Locate the cell with the specified text and output its [x, y] center coordinate. 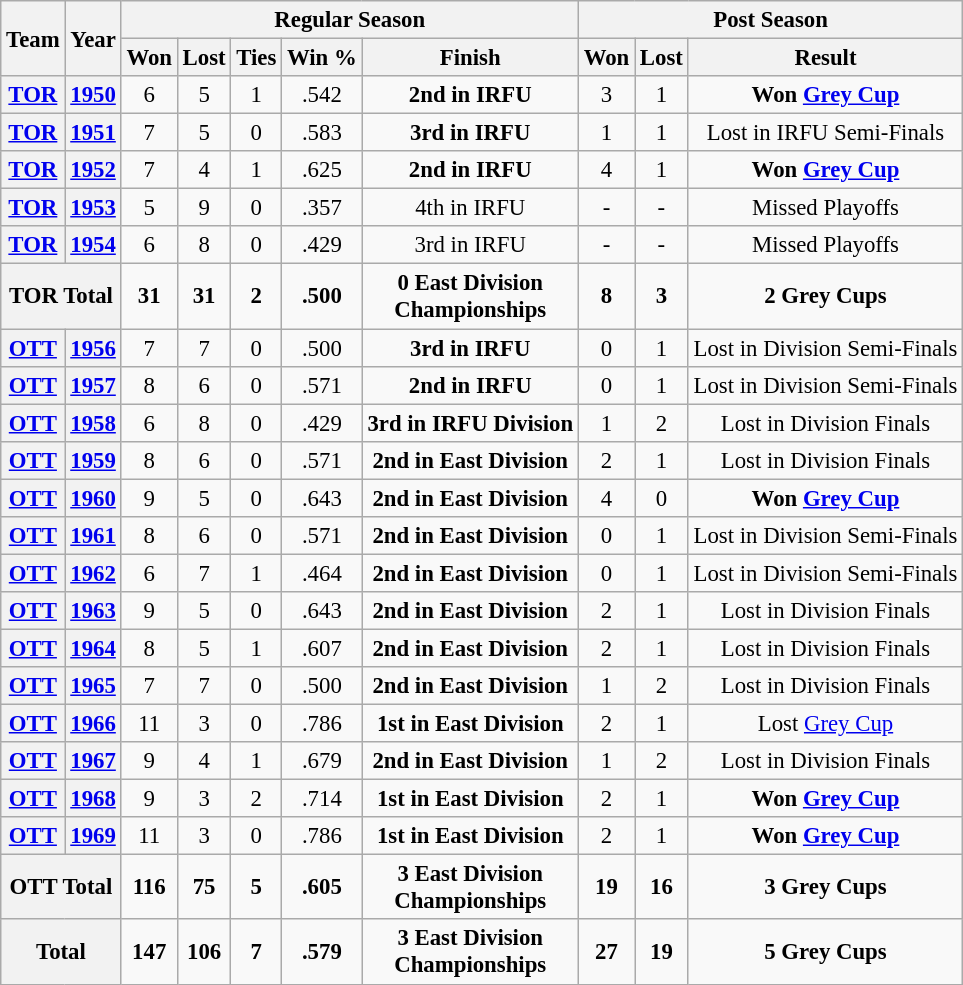
1964 [93, 648]
1960 [93, 498]
.542 [322, 95]
.605 [322, 888]
1968 [93, 799]
1950 [93, 95]
Year [93, 38]
Team [33, 38]
Post Season [770, 20]
.607 [322, 648]
.714 [322, 799]
.679 [322, 761]
1966 [93, 724]
4th in IRFU [470, 208]
Result [825, 58]
1956 [93, 348]
1951 [93, 133]
0 East DivisionChampionships [470, 296]
Lost in IRFU Semi-Finals [825, 133]
3rd in IRFU Division [470, 423]
1969 [93, 836]
.579 [322, 952]
1952 [93, 170]
1957 [93, 385]
.357 [322, 208]
27 [606, 952]
1967 [93, 761]
TOR Total [61, 296]
OTT Total [61, 888]
1961 [93, 536]
5 Grey Cups [825, 952]
1959 [93, 460]
1958 [93, 423]
1953 [93, 208]
Lost Grey Cup [825, 724]
Finish [470, 58]
Total [61, 952]
1962 [93, 573]
75 [204, 888]
116 [149, 888]
147 [149, 952]
1954 [93, 245]
Win % [322, 58]
Regular Season [350, 20]
1963 [93, 611]
1965 [93, 686]
Ties [256, 58]
3 Grey Cups [825, 888]
106 [204, 952]
.464 [322, 573]
2 Grey Cups [825, 296]
.583 [322, 133]
.625 [322, 170]
16 [662, 888]
